For the text-containing cell, return its midpoint in (x, y) coordinate format. 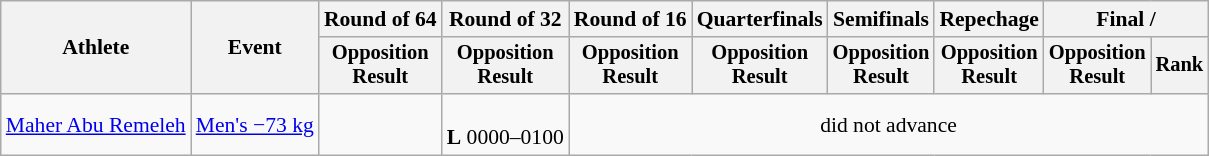
Round of 32 (506, 19)
Round of 16 (630, 19)
Quarterfinals (760, 19)
Men's −73 kg (255, 124)
did not advance (888, 124)
Event (255, 48)
Final / (1126, 19)
Repechage (989, 19)
Semifinals (882, 19)
Round of 64 (380, 19)
Athlete (96, 48)
Maher Abu Remeleh (96, 124)
L 0000–0100 (506, 124)
Rank (1180, 66)
